Return the [x, y] coordinate for the center point of the cell that contains the specified text.  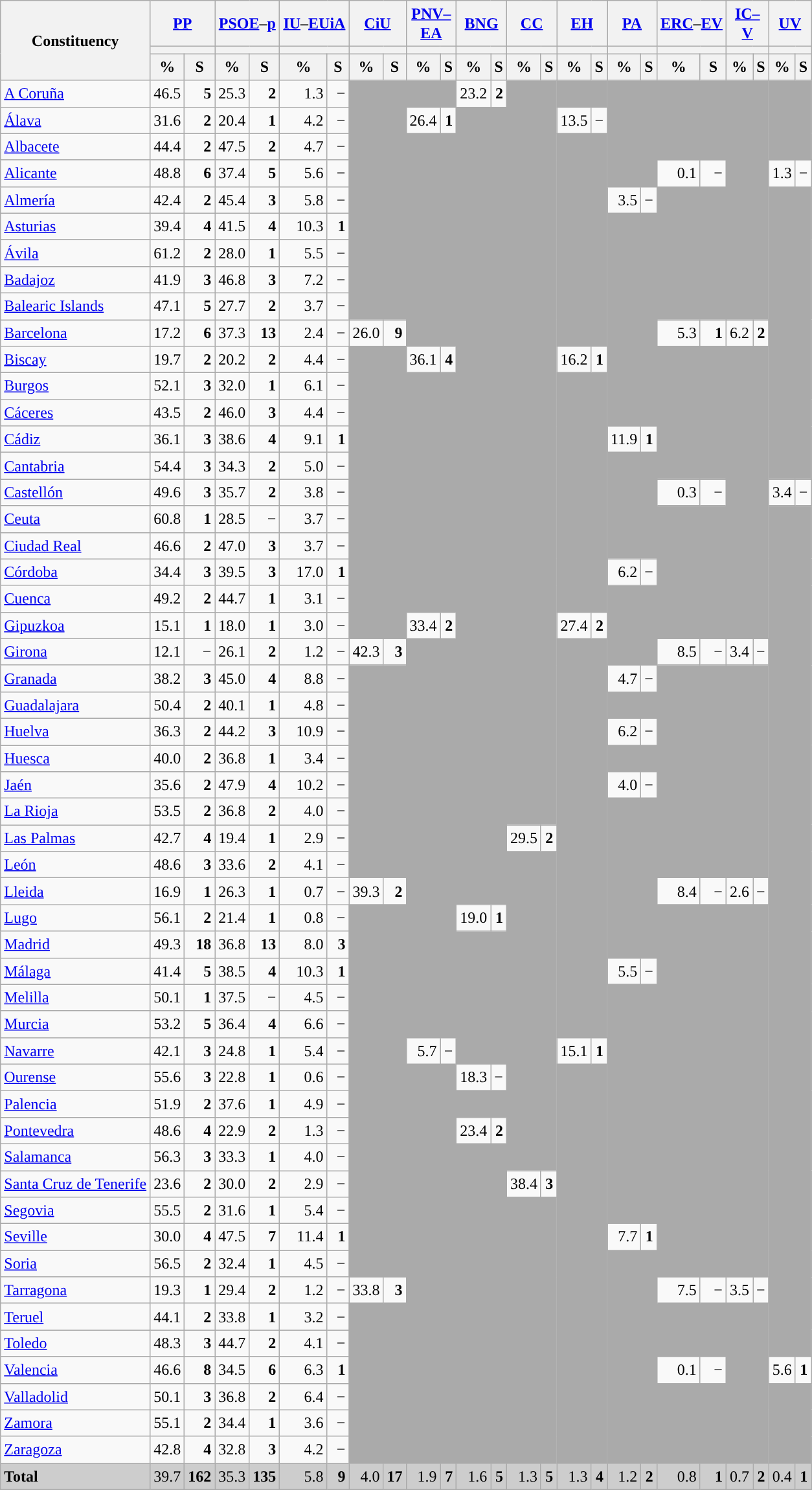
40.1 [232, 705]
7.7 [624, 1237]
5.7 [423, 1050]
3.6 [303, 1423]
49.3 [167, 944]
40.0 [167, 758]
A Coruña [75, 93]
41.9 [167, 280]
38.5 [232, 971]
Madrid [75, 944]
8.5 [679, 651]
1.9 [423, 1476]
Soria [75, 1264]
Lleida [75, 891]
10.9 [303, 732]
38.4 [523, 1184]
25.3 [232, 93]
UV [790, 23]
8 [199, 1370]
Cuenca [75, 598]
Melilla [75, 997]
18 [199, 944]
0.4 [782, 1476]
Girona [75, 651]
11.9 [624, 439]
55.1 [167, 1423]
28.0 [232, 253]
3.2 [303, 1317]
26.4 [423, 120]
46.5 [167, 93]
37.5 [232, 997]
León [75, 865]
BNG [482, 23]
Ourense [75, 1078]
Segovia [75, 1211]
17.0 [303, 572]
Salamanca [75, 1157]
Ceuta [75, 519]
37.4 [232, 174]
60.8 [167, 519]
39.3 [367, 891]
2.6 [739, 891]
33.4 [423, 626]
28.5 [232, 519]
41.4 [167, 971]
7.2 [303, 280]
Granada [75, 679]
PSOE–p [247, 23]
37.3 [232, 333]
Málaga [75, 971]
EH [582, 23]
12.1 [167, 651]
34.5 [232, 1370]
33.3 [232, 1157]
39.7 [167, 1476]
42.1 [167, 1050]
Biscay [75, 360]
19.0 [474, 918]
6.3 [303, 1370]
Cantabria [75, 466]
Barcelona [75, 333]
34.3 [232, 466]
6.6 [303, 1024]
CC [531, 23]
45.0 [232, 679]
3.0 [303, 626]
Palencia [75, 1103]
56.1 [167, 918]
16.9 [167, 891]
32.8 [232, 1449]
43.5 [167, 413]
Ávila [75, 253]
6.1 [303, 386]
33.6 [232, 865]
41.5 [232, 227]
45.4 [232, 199]
Alicante [75, 174]
53.2 [167, 1024]
IU–EUiA [315, 23]
Tarragona [75, 1290]
Huelva [75, 732]
Zamora [75, 1423]
Las Palmas [75, 838]
35.3 [232, 1476]
39.5 [232, 572]
21.4 [232, 918]
Total [75, 1476]
Cádiz [75, 439]
Balearic Islands [75, 306]
22.9 [232, 1131]
47.0 [232, 545]
Zaragoza [75, 1449]
42.8 [167, 1449]
0.6 [303, 1078]
56.5 [167, 1264]
17 [395, 1476]
Almería [75, 199]
Ciudad Real [75, 545]
La Rioja [75, 812]
54.4 [167, 466]
42.7 [167, 838]
48.3 [167, 1343]
26.0 [367, 333]
19.4 [232, 838]
56.3 [167, 1157]
35.6 [167, 785]
55.6 [167, 1078]
Huesca [75, 758]
20.4 [232, 120]
162 [199, 1476]
47.1 [167, 306]
44.2 [232, 732]
49.2 [167, 598]
32.0 [232, 386]
47.9 [232, 785]
2.4 [303, 333]
ERC–EV [692, 23]
18.3 [474, 1078]
20.2 [232, 360]
61.2 [167, 253]
23.4 [474, 1131]
6.4 [303, 1396]
Valladolid [75, 1396]
49.6 [167, 492]
8.4 [679, 891]
Teruel [75, 1317]
46.0 [232, 413]
42.3 [367, 651]
Pontevedra [75, 1131]
22.8 [232, 1078]
Guadalajara [75, 705]
26.3 [232, 891]
50.4 [167, 705]
Murcia [75, 1024]
Burgos [75, 386]
IC–V [747, 23]
Lugo [75, 918]
9.1 [303, 439]
3.1 [303, 598]
7.5 [679, 1290]
11.4 [303, 1237]
44.1 [167, 1317]
Jaén [75, 785]
Córdoba [75, 572]
23.6 [167, 1184]
Castellón [75, 492]
0.3 [679, 492]
Álava [75, 120]
16.2 [574, 360]
52.1 [167, 386]
Asturias [75, 227]
38.2 [167, 679]
29.5 [523, 838]
19.3 [167, 1290]
36.4 [232, 1024]
38.6 [232, 439]
PNV–EA [431, 23]
3.8 [303, 492]
19.7 [167, 360]
PP [183, 23]
17.2 [167, 333]
Seville [75, 1237]
32.4 [232, 1264]
39.4 [167, 227]
5.0 [303, 466]
36.3 [167, 732]
CiU [378, 23]
27.7 [232, 306]
24.8 [232, 1050]
44.4 [167, 146]
23.2 [474, 93]
53.5 [167, 812]
Valencia [75, 1370]
26.1 [232, 651]
Gipuzkoa [75, 626]
Toledo [75, 1343]
4.9 [303, 1103]
Navarre [75, 1050]
27.4 [574, 626]
Badajoz [75, 280]
8.0 [303, 944]
5.3 [679, 333]
18.0 [232, 626]
PA [632, 23]
Constituency [75, 40]
1.6 [474, 1476]
37.6 [232, 1103]
42.4 [167, 199]
Cáceres [75, 413]
135 [264, 1476]
13.5 [574, 120]
51.9 [167, 1103]
55.5 [167, 1211]
29.4 [232, 1290]
8.8 [303, 679]
46.8 [232, 280]
4.8 [303, 705]
Albacete [75, 146]
Santa Cruz de Tenerife [75, 1184]
35.7 [232, 492]
10.2 [303, 785]
48.8 [167, 174]
